Find where the given text appears and provide that cell's center as [X, Y] coordinate. 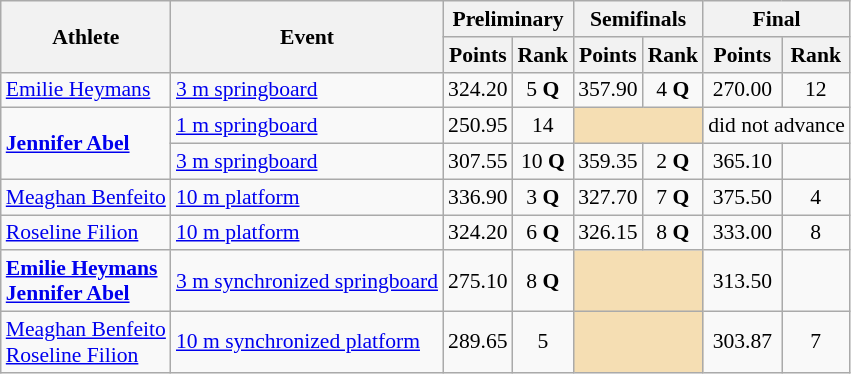
313.50 [742, 282]
3 m synchronized springboard [307, 282]
Roseline Filion [86, 233]
7 [816, 342]
1 m springboard [307, 126]
3 Q [544, 197]
Jennifer Abel [86, 144]
Semifinals [638, 19]
10 m synchronized platform [307, 342]
4 [816, 197]
375.50 [742, 197]
Event [307, 36]
359.35 [608, 162]
Preliminary [508, 19]
12 [816, 90]
357.90 [608, 90]
5 [544, 342]
250.95 [478, 126]
336.90 [478, 197]
Meaghan Benfeito [86, 197]
10 Q [544, 162]
4 Q [674, 90]
5 Q [544, 90]
6 Q [544, 233]
Athlete [86, 36]
Emilie Heymans [86, 90]
326.15 [608, 233]
Meaghan BenfeitoRoseline Filion [86, 342]
Emilie HeymansJennifer Abel [86, 282]
289.65 [478, 342]
327.70 [608, 197]
did not advance [776, 126]
333.00 [742, 233]
270.00 [742, 90]
7 Q [674, 197]
307.55 [478, 162]
8 [816, 233]
303.87 [742, 342]
365.10 [742, 162]
Final [776, 19]
2 Q [674, 162]
14 [544, 126]
275.10 [478, 282]
